Identify which cell holds the provided text, then report its (X, Y) central coordinate. 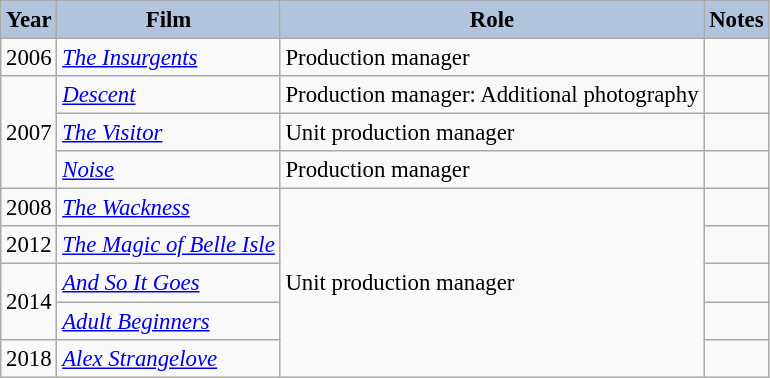
Descent (168, 95)
Role (492, 20)
2008 (29, 208)
2006 (29, 58)
Alex Strangelove (168, 358)
Production manager: Additional photography (492, 95)
2012 (29, 245)
2018 (29, 358)
2007 (29, 132)
And So It Goes (168, 283)
Film (168, 20)
Noise (168, 170)
The Wackness (168, 208)
2014 (29, 302)
The Magic of Belle Isle (168, 245)
Notes (736, 20)
Adult Beginners (168, 321)
The Insurgents (168, 58)
The Visitor (168, 133)
Year (29, 20)
